Return the [x, y] coordinate for the center point of the cell that contains the specified text.  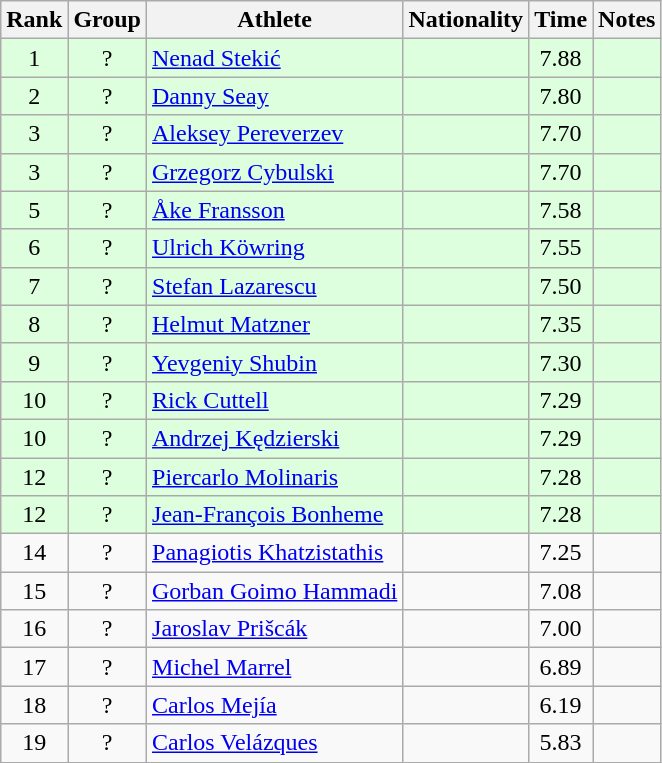
7.30 [561, 362]
7 [34, 286]
14 [34, 553]
2 [34, 96]
6.89 [561, 667]
Carlos Mejía [275, 705]
Panagiotis Khatzistathis [275, 553]
7.58 [561, 210]
7.88 [561, 58]
Rick Cuttell [275, 400]
Åke Fransson [275, 210]
6.19 [561, 705]
Time [561, 20]
Danny Seay [275, 96]
8 [34, 324]
Helmut Matzner [275, 324]
Nenad Stekić [275, 58]
Aleksey Pereverzev [275, 134]
Jaroslav Prišcák [275, 629]
7.25 [561, 553]
Ulrich Köwring [275, 248]
Rank [34, 20]
Yevgeniy Shubin [275, 362]
Piercarlo Molinaris [275, 477]
7.50 [561, 286]
Notes [627, 20]
18 [34, 705]
Andrzej Kędzierski [275, 438]
9 [34, 362]
7.55 [561, 248]
Jean-François Bonheme [275, 515]
5 [34, 210]
Group [108, 20]
16 [34, 629]
7.80 [561, 96]
17 [34, 667]
15 [34, 591]
Gorban Goimo Hammadi [275, 591]
Stefan Lazarescu [275, 286]
Grzegorz Cybulski [275, 172]
Nationality [466, 20]
7.35 [561, 324]
Athlete [275, 20]
1 [34, 58]
7.00 [561, 629]
Michel Marrel [275, 667]
5.83 [561, 743]
19 [34, 743]
Carlos Velázques [275, 743]
6 [34, 248]
7.08 [561, 591]
